Determine the (x, y) coordinate at the center of the cell enclosing the given text.  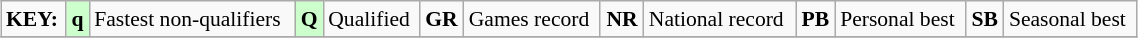
Q (309, 19)
q (78, 19)
SB (985, 19)
Personal best (900, 19)
Qualified (371, 19)
KEY: (34, 19)
Games record (532, 19)
Seasonal best (1070, 19)
PB (816, 19)
GR (442, 19)
Fastest non-qualifiers (192, 19)
NR (622, 19)
National record (720, 19)
